Return the [X, Y] coordinate for the center point of the cell that contains the specified text.  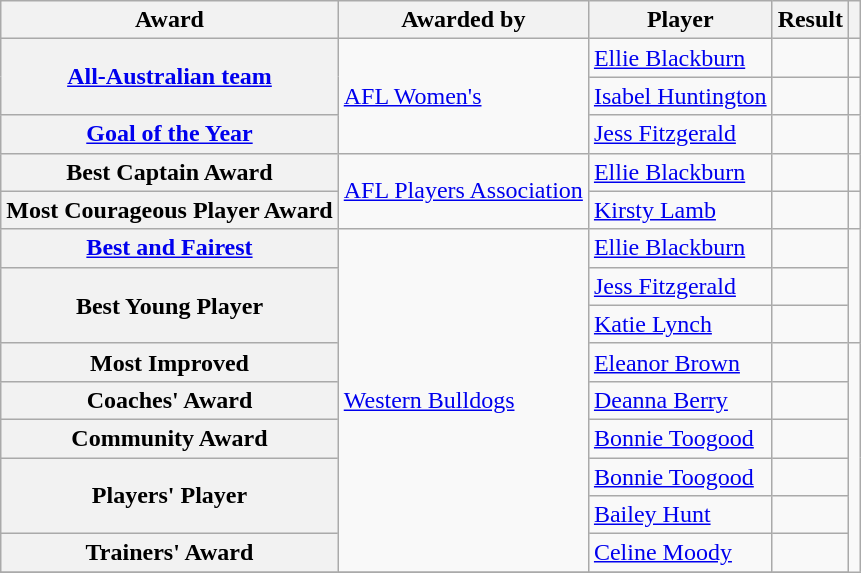
Best Captain Award [170, 172]
Players' Player [170, 496]
Most Improved [170, 362]
Best and Fairest [170, 248]
Celine Moody [680, 553]
Katie Lynch [680, 324]
Award [170, 20]
All-Australian team [170, 77]
Kirsty Lamb [680, 210]
Western Bulldogs [463, 400]
Awarded by [463, 20]
Isabel Huntington [680, 96]
Most Courageous Player Award [170, 210]
Bailey Hunt [680, 515]
AFL Women's [463, 96]
Eleanor Brown [680, 362]
Result [810, 20]
Trainers' Award [170, 553]
Community Award [170, 438]
Coaches' Award [170, 400]
Best Young Player [170, 305]
Deanna Berry [680, 400]
Player [680, 20]
AFL Players Association [463, 191]
Goal of the Year [170, 134]
